Locate the cell with the specified text and output its [X, Y] center coordinate. 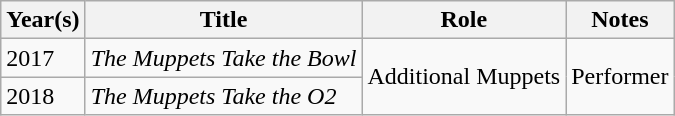
Role [464, 20]
Performer [620, 77]
Year(s) [43, 20]
2017 [43, 58]
The Muppets Take the O2 [224, 96]
The Muppets Take the Bowl [224, 58]
Title [224, 20]
2018 [43, 96]
Notes [620, 20]
Additional Muppets [464, 77]
